Return [x, y] of the center of cell containing provided text 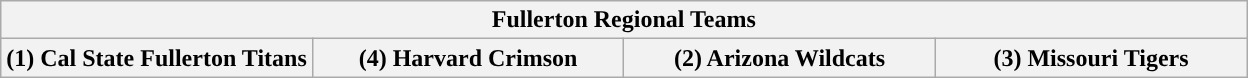
(4) Harvard Crimson [468, 58]
Fullerton Regional Teams [624, 20]
(3) Missouri Tigers [1091, 58]
(2) Arizona Wildcats [780, 58]
(1) Cal State Fullerton Titans [157, 58]
